Detect which cell encompasses the target text, then output its (X, Y) center coordinate. 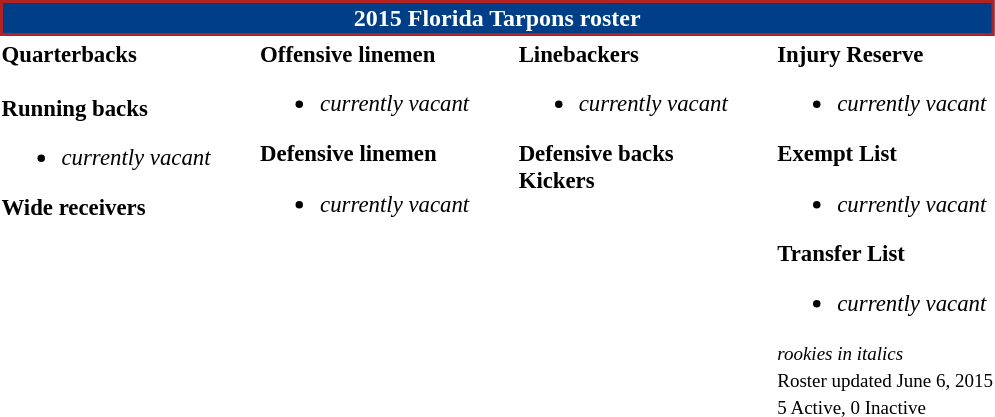
2015 Florida Tarpons roster (497, 18)
